Identify which cell holds the provided text, then report its (x, y) central coordinate. 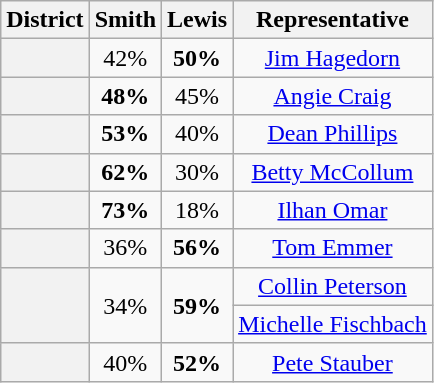
Tom Emmer (333, 248)
48% (125, 96)
50% (198, 58)
Pete Stauber (333, 362)
Angie Craig (333, 96)
Smith (125, 20)
Michelle Fischbach (333, 324)
56% (198, 248)
53% (125, 134)
30% (198, 172)
18% (198, 210)
36% (125, 248)
62% (125, 172)
34% (125, 305)
42% (125, 58)
Jim Hagedorn (333, 58)
Collin Peterson (333, 286)
Representative (333, 20)
45% (198, 96)
Ilhan Omar (333, 210)
Betty McCollum (333, 172)
52% (198, 362)
73% (125, 210)
59% (198, 305)
Lewis (198, 20)
District (45, 20)
Dean Phillips (333, 134)
